Identify which cell holds the provided text, then report its [X, Y] central coordinate. 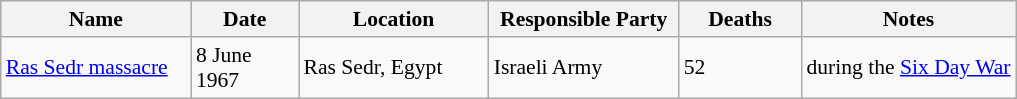
Ras Sedr, Egypt [393, 68]
Israeli Army [584, 68]
Notes [908, 19]
Responsible Party [584, 19]
8 June 1967 [245, 68]
52 [740, 68]
Date [245, 19]
Name [96, 19]
Deaths [740, 19]
during the Six Day War [908, 68]
Ras Sedr massacre [96, 68]
Location [393, 19]
